Find where the given text appears and provide that cell's center as (X, Y) coordinate. 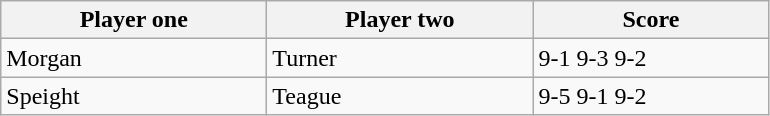
Speight (134, 96)
Teague (400, 96)
Turner (400, 58)
9-1 9-3 9-2 (651, 58)
Player one (134, 20)
Morgan (134, 58)
Player two (400, 20)
Score (651, 20)
9-5 9-1 9-2 (651, 96)
